Scan for the cell matching the given text and deliver its (X, Y) coordinate at center. 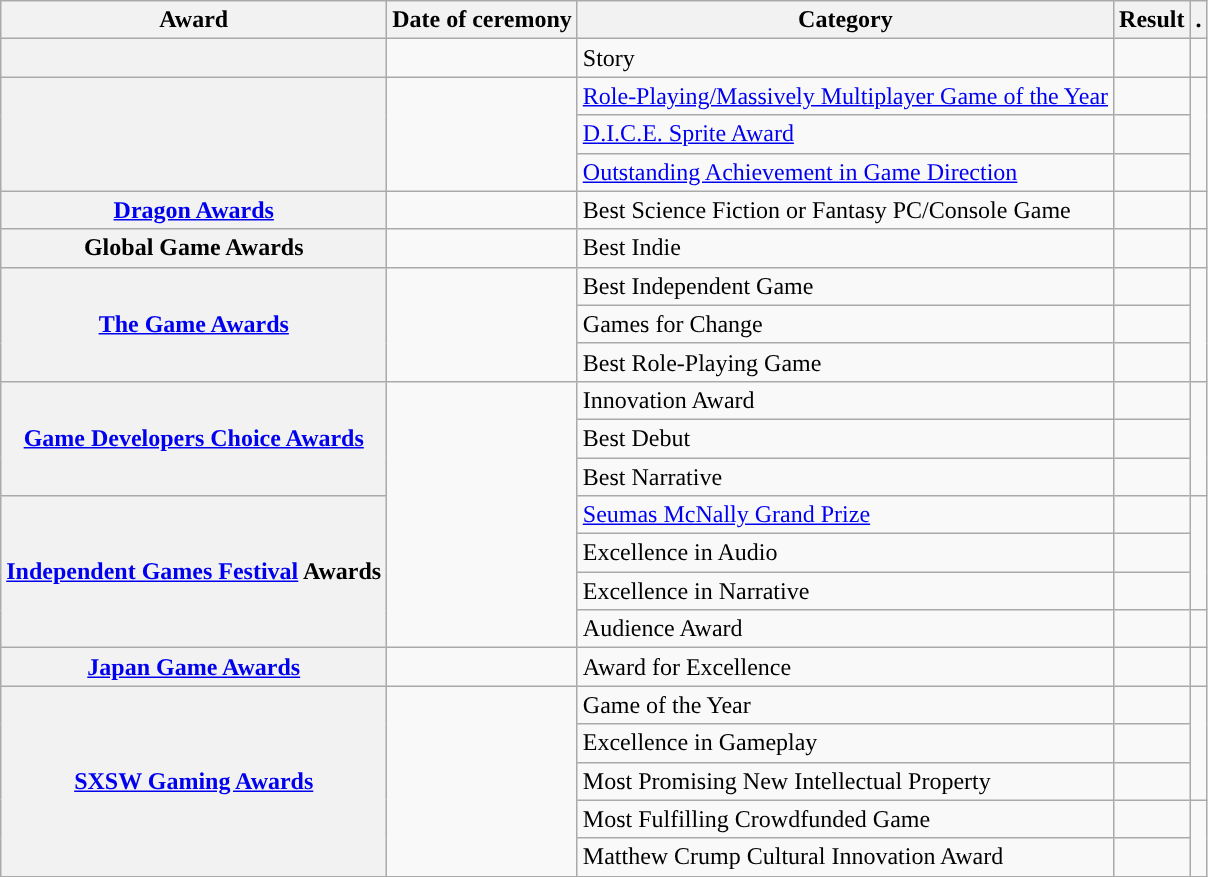
Best Debut (845, 438)
Dragon Awards (194, 210)
Best Science Fiction or Fantasy PC/Console Game (845, 210)
Story (845, 58)
Date of ceremony (482, 20)
Best Indie (845, 248)
Role-Playing/Massively Multiplayer Game of the Year (845, 96)
D.I.C.E. Sprite Award (845, 134)
SXSW Gaming Awards (194, 781)
Most Fulfilling Crowdfunded Game (845, 819)
. (1198, 20)
Best Role-Playing Game (845, 362)
Best Narrative (845, 477)
Game of the Year (845, 705)
Best Independent Game (845, 286)
Excellence in Audio (845, 553)
Games for Change (845, 324)
Seumas McNally Grand Prize (845, 515)
Independent Games Festival Awards (194, 572)
Award for Excellence (845, 667)
Excellence in Gameplay (845, 743)
Outstanding Achievement in Game Direction (845, 172)
Excellence in Narrative (845, 591)
Innovation Award (845, 400)
Game Developers Choice Awards (194, 438)
Audience Award (845, 629)
Matthew Crump Cultural Innovation Award (845, 857)
Award (194, 20)
Global Game Awards (194, 248)
Japan Game Awards (194, 667)
Result (1152, 20)
The Game Awards (194, 324)
Most Promising New Intellectual Property (845, 781)
Category (845, 20)
